Search for the cell housing the specified text and yield its (x, y) center coordinate. 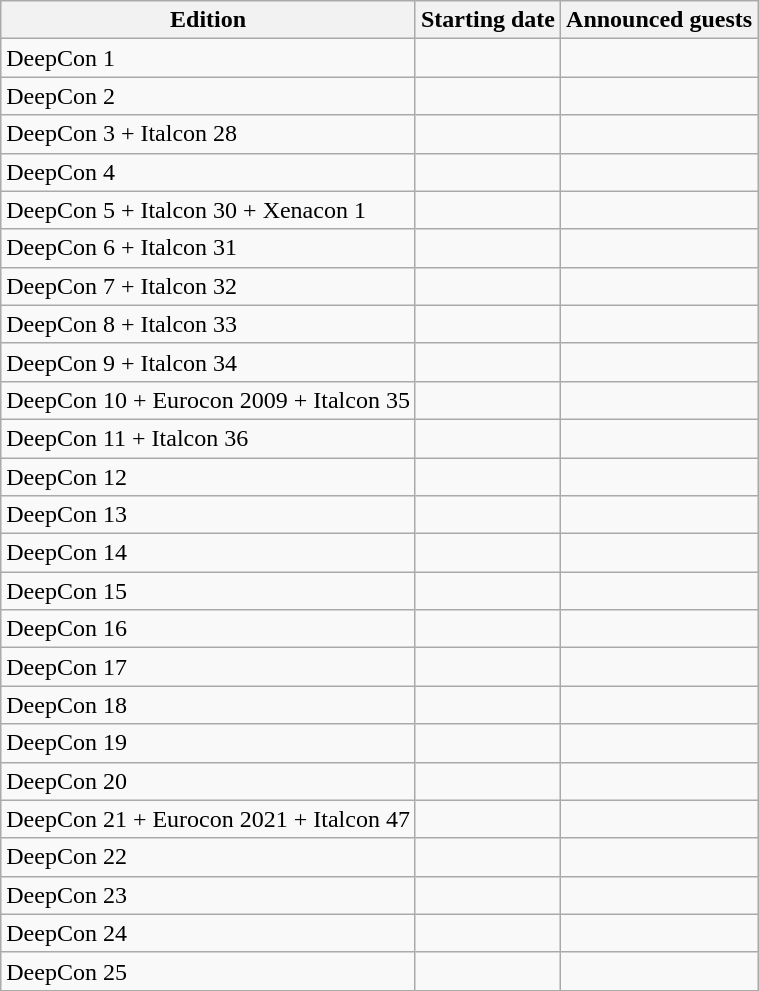
Starting date (488, 20)
DeepCon 10 + Eurocon 2009 + Italcon 35 (208, 400)
DeepCon 5 + Italcon 30 + Xenacon 1 (208, 210)
Edition (208, 20)
DeepCon 22 (208, 857)
DeepCon 7 + Italcon 32 (208, 286)
DeepCon 9 + Italcon 34 (208, 362)
DeepCon 13 (208, 515)
DeepCon 25 (208, 971)
DeepCon 1 (208, 58)
DeepCon 17 (208, 667)
DeepCon 6 + Italcon 31 (208, 248)
DeepCon 12 (208, 477)
DeepCon 20 (208, 781)
DeepCon 2 (208, 96)
DeepCon 14 (208, 553)
DeepCon 3 + Italcon 28 (208, 134)
DeepCon 24 (208, 933)
DeepCon 4 (208, 172)
DeepCon 8 + Italcon 33 (208, 324)
DeepCon 15 (208, 591)
DeepCon 11 + Italcon 36 (208, 438)
DeepCon 21 + Eurocon 2021 + Italcon 47 (208, 819)
DeepCon 18 (208, 705)
DeepCon 19 (208, 743)
Announced guests (660, 20)
DeepCon 16 (208, 629)
DeepCon 23 (208, 895)
